For the text-containing cell, return its midpoint in [X, Y] coordinate format. 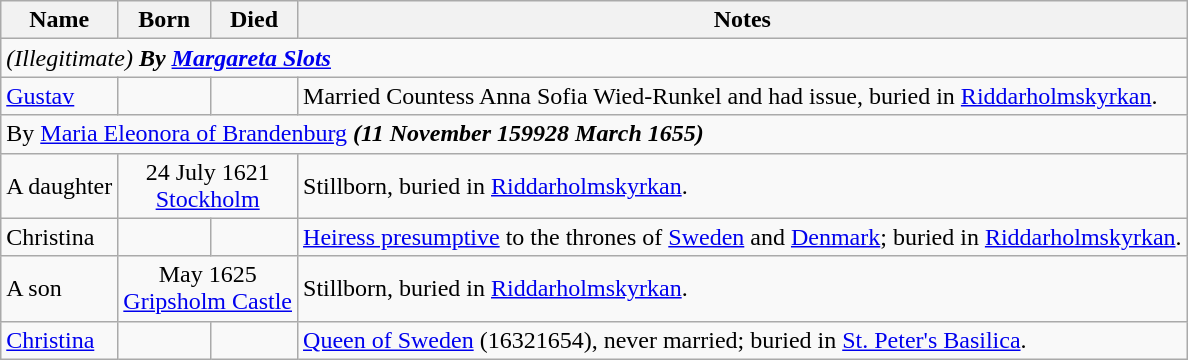
Name [60, 20]
By Maria Eleonora of Brandenburg (11 November 159928 March 1655) [594, 134]
May 1625Gripsholm Castle [208, 288]
Heiress presumptive to the thrones of Sweden and Denmark; buried in Riddarholmskyrkan. [743, 237]
Born [164, 20]
A son [60, 288]
Died [254, 20]
24 July 1621Stockholm [208, 186]
A daughter [60, 186]
Queen of Sweden (16321654), never married; buried in St. Peter's Basilica. [743, 340]
(Illegitimate) By Margareta Slots [594, 58]
Notes [743, 20]
Married Countess Anna Sofia Wied-Runkel and had issue, buried in Riddarholmskyrkan. [743, 96]
Gustav [60, 96]
